Pinpoint the cell where the given text exists, returning its [x, y] midpoint coordinate. 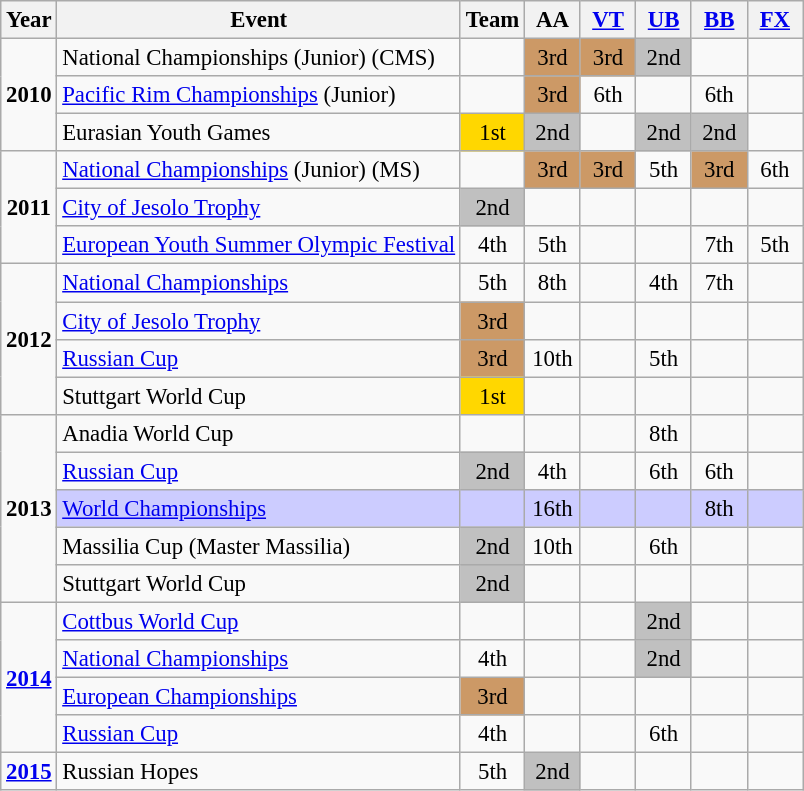
2010 [29, 96]
Massilia Cup (Master Massilia) [259, 546]
European Championships [259, 697]
Eurasian Youth Games [259, 133]
Anadia World Cup [259, 433]
2013 [29, 508]
Team [492, 20]
2015 [29, 772]
AA [553, 20]
Event [259, 20]
National Championships (Junior) (MS) [259, 170]
Russian Hopes [259, 772]
European Youth Summer Olympic Festival [259, 245]
Pacific Rim Championships (Junior) [259, 95]
16th [553, 509]
2014 [29, 677]
World Championships [259, 509]
VT [608, 20]
Cottbus World Cup [259, 621]
National Championships (Junior) (CMS) [259, 58]
2011 [29, 208]
Year [29, 20]
FX [775, 20]
2012 [29, 339]
UB [664, 20]
BB [719, 20]
